Search for the cell housing the specified text and yield its (X, Y) center coordinate. 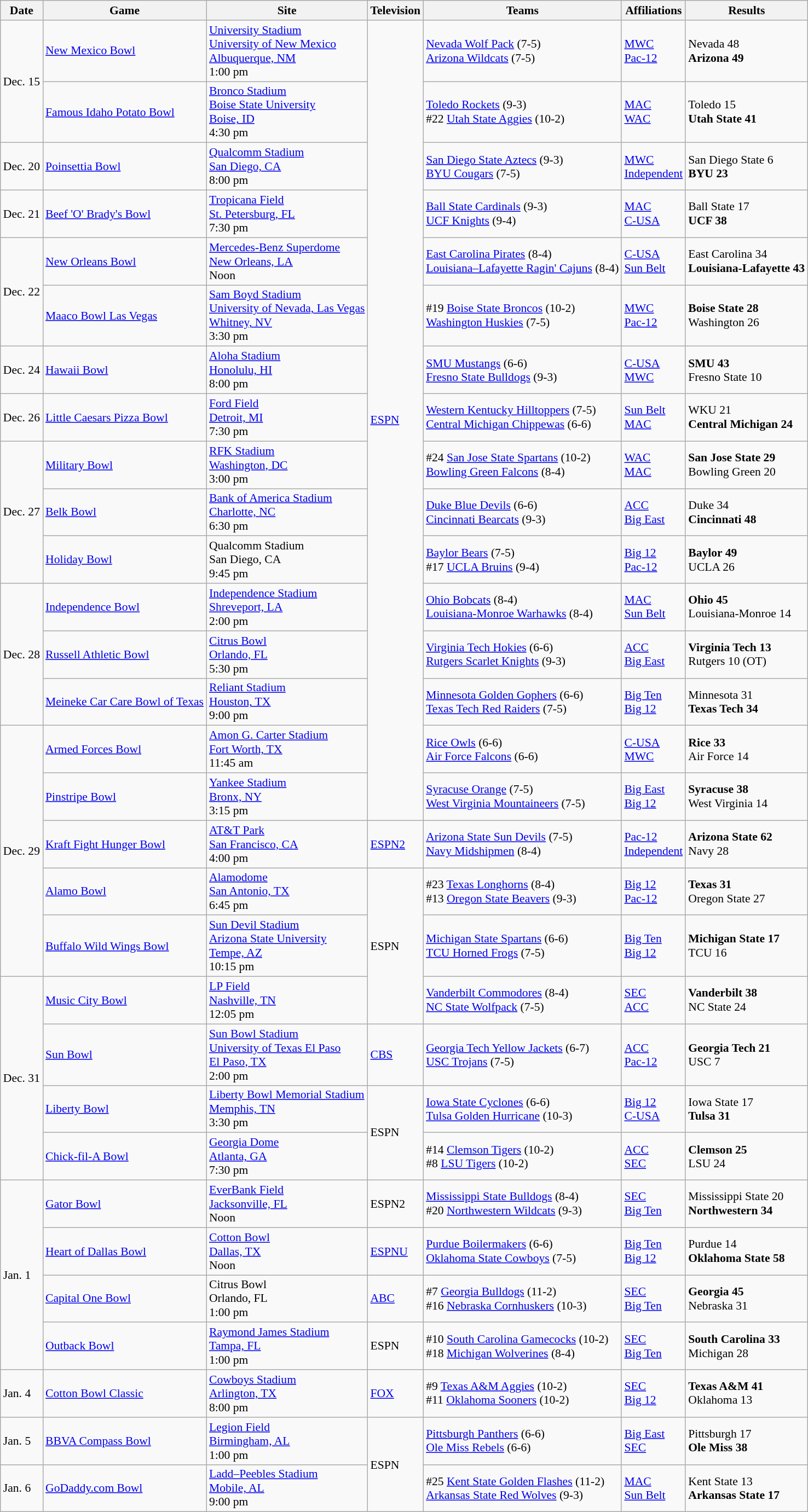
#7 Georgia Bulldogs (11-2)#16 Nebraska Cornhuskers (10-3) (522, 1299)
Independence StadiumShreveport, LA2:00 pm (287, 607)
#14 Clemson Tigers (10-2)#8 LSU Tigers (10-2) (522, 1157)
Date (22, 10)
Amon G. Carter StadiumFort Worth, TX11:45 am (287, 750)
Maaco Bowl Las Vegas (125, 316)
Citrus BowlOrlando, FL5:30 pm (287, 654)
Ladd–Peebles StadiumMobile, AL9:00 pm (287, 1488)
Dec. 21 (22, 215)
Dec. 20 (22, 166)
Iowa State Cyclones (6-6)Tulsa Golden Hurricane (10-3) (522, 1109)
Virginia Tech Hokies (6-6)Rutgers Scarlet Knights (9-3) (522, 654)
ACCSEC (654, 1157)
Big 12C-USA (654, 1109)
Site (287, 10)
#9 Texas A&M Aggies (10-2)#11 Oklahoma Sooners (10-2) (522, 1393)
Reliant StadiumHouston, TX9:00 pm (287, 702)
Chick-fil-A Bowl (125, 1157)
Ohio 45Louisiana-Monroe 14 (747, 607)
Beef 'O' Brady's Bowl (125, 215)
SECBig 12 (654, 1393)
Syracuse Orange (7-5)West Virginia Mountaineers (7-5) (522, 797)
East Carolina 34Louisiana-Lafayette 43 (747, 262)
Music City Bowl (125, 1000)
Jan. 5 (22, 1441)
Game (125, 10)
Arizona State Sun Devils (7-5)Navy Midshipmen (8-4) (522, 844)
Arizona State 62Navy 28 (747, 844)
Purdue Boilermakers (6-6)Oklahoma State Cowboys (7-5) (522, 1251)
Sun Devil StadiumArizona State UniversityTempe, AZ10:15 pm (287, 946)
Dec. 26 (22, 418)
Georgia 45Nebraska 31 (747, 1299)
Pinstripe Bowl (125, 797)
Texas 31Oregon State 27 (747, 892)
Ford FieldDetroit, MI7:30 pm (287, 418)
San Diego State Aztecs (9-3)BYU Cougars (7-5) (522, 166)
CBS (395, 1055)
BBVA Compass Bowl (125, 1441)
Georgia Tech 21USC 7 (747, 1055)
Raymond James StadiumTampa, FL1:00 pm (287, 1346)
East Carolina Pirates (8-4)Louisiana–Lafayette Ragin' Cajuns (8-4) (522, 262)
Kent State 13Arkansas State 17 (747, 1488)
Belk Bowl (125, 512)
RFK StadiumWashington, DC3:00 pm (287, 465)
Citrus BowlOrlando, FL1:00 pm (287, 1299)
Cowboys StadiumArlington, TX8:00 pm (287, 1393)
University StadiumUniversity of New MexicoAlbuquerque, NM1:00 pm (287, 51)
Ball State 17UCF 38 (747, 215)
Minnesota 31Texas Tech 34 (747, 702)
Yankee StadiumBronx, NY3:15 pm (287, 797)
Capital One Bowl (125, 1299)
Virginia Tech 13Rutgers 10 (OT) (747, 654)
Heart of Dallas Bowl (125, 1251)
Duke Blue Devils (6-6)Cincinnati Bearcats (9-3) (522, 512)
Dec. 27 (22, 512)
Sun Bowl StadiumUniversity of Texas El PasoEl Paso, TX2:00 pm (287, 1055)
Toledo Rockets (9-3) #22 Utah State Aggies (10-2) (522, 112)
Tropicana FieldSt. Petersburg, FL7:30 pm (287, 215)
Purdue 14Oklahoma State 58 (747, 1251)
SMU 43Fresno State 10 (747, 370)
ESPNU (395, 1251)
Qualcomm StadiumSan Diego, CA8:00 pm (287, 166)
EverBank FieldJacksonville, FLNoon (287, 1204)
Vanderbilt 38NC State 24 (747, 1000)
Cotton Bowl Classic (125, 1393)
Boise State 28Washington 26 (747, 316)
#23 Texas Longhorns (8-4)#13 Oregon State Beavers (9-3) (522, 892)
#10 South Carolina Gamecocks (10-2)#18 Michigan Wolverines (8-4) (522, 1346)
Ohio Bobcats (8-4)Louisiana-Monroe Warhawks (8-4) (522, 607)
Dec. 22 (22, 292)
Qualcomm StadiumSan Diego, CA9:45 pm (287, 560)
Affiliations (654, 10)
Sun BeltMAC (654, 418)
SECACC (654, 1000)
Georgia Tech Yellow Jackets (6-7)USC Trojans (7-5) (522, 1055)
LP FieldNashville, TN12:05 pm (287, 1000)
Nevada 48Arizona 49 (747, 51)
Armed Forces Bowl (125, 750)
ACCPac-12 (654, 1055)
Rice Owls (6-6)Air Force Falcons (6-6) (522, 750)
WKU 21Central Michigan 24 (747, 418)
Baylor 49UCLA 26 (747, 560)
South Carolina 33Michigan 28 (747, 1346)
Bank of America StadiumCharlotte, NC6:30 pm (287, 512)
FOX (395, 1393)
Mercedes-Benz SuperdomeNew Orleans, LANoon (287, 262)
Liberty Bowl Memorial StadiumMemphis, TN3:30 pm (287, 1109)
Outback Bowl (125, 1346)
Poinsettia Bowl (125, 166)
Mississippi State Bulldogs (8-4)#20 Northwestern Wildcats (9-3) (522, 1204)
Aloha StadiumHonolulu, HI8:00 pm (287, 370)
Michigan State 17TCU 16 (747, 946)
San Jose State 29Bowling Green 20 (747, 465)
Alamo Bowl (125, 892)
MWCIndependent (654, 166)
Vanderbilt Commodores (8-4)NC State Wolfpack (7-5) (522, 1000)
Dec. 15 (22, 82)
Famous Idaho Potato Bowl (125, 112)
Teams (522, 10)
Buffalo Wild Wings Bowl (125, 946)
MACWAC (654, 112)
AT&T ParkSan Francisco, CA4:00 pm (287, 844)
Nevada Wolf Pack (7-5)Arizona Wildcats (7-5) (522, 51)
Iowa State 17Tulsa 31 (747, 1109)
Clemson 25LSU 24 (747, 1157)
Holiday Bowl (125, 560)
Baylor Bears (7-5)#17 UCLA Bruins (9-4) (522, 560)
Pittsburgh 17Ole Miss 38 (747, 1441)
Kraft Fight Hunger Bowl (125, 844)
Sam Boyd StadiumUniversity of Nevada, Las VegasWhitney, NV3:30 pm (287, 316)
SMU Mustangs (6-6)Fresno State Bulldogs (9-3) (522, 370)
Bronco StadiumBoise State UniversityBoise, ID4:30 pm (287, 112)
Military Bowl (125, 465)
Dec. 29 (22, 851)
New Mexico Bowl (125, 51)
C-USASun Belt (654, 262)
Jan. 4 (22, 1393)
Rice 33Air Force 14 (747, 750)
GoDaddy.com Bowl (125, 1488)
Jan. 6 (22, 1488)
Sun Bowl (125, 1055)
New Orleans Bowl (125, 262)
Western Kentucky Hilltoppers (7-5)Central Michigan Chippewas (6-6) (522, 418)
WACMAC (654, 465)
Liberty Bowl (125, 1109)
Gator Bowl (125, 1204)
Meineke Car Care Bowl of Texas (125, 702)
Pittsburgh Panthers (6-6)Ole Miss Rebels (6-6) (522, 1441)
Big EastSEC (654, 1441)
Texas A&M 41Oklahoma 13 (747, 1393)
Toledo 15Utah State 41 (747, 112)
Independence Bowl (125, 607)
Dec. 31 (22, 1079)
Legion FieldBirmingham, AL1:00 pm (287, 1441)
Dec. 24 (22, 370)
Television (395, 10)
Russell Athletic Bowl (125, 654)
Dec. 28 (22, 654)
Little Caesars Pizza Bowl (125, 418)
Mississippi State 20Northwestern 34 (747, 1204)
Ball State Cardinals (9-3) UCF Knights (9-4) (522, 215)
AlamodomeSan Antonio, TX6:45 pm (287, 892)
Michigan State Spartans (6-6)TCU Horned Frogs (7-5) (522, 946)
Big EastBig 12 (654, 797)
Georgia DomeAtlanta, GA7:30 pm (287, 1157)
MACC-USA (654, 215)
Pac-12Independent (654, 844)
Hawaii Bowl (125, 370)
Jan. 1 (22, 1275)
Results (747, 10)
#25 Kent State Golden Flashes (11-2)Arkansas State Red Wolves (9-3) (522, 1488)
Syracuse 38West Virginia 14 (747, 797)
Cotton BowlDallas, TXNoon (287, 1251)
Minnesota Golden Gophers (6-6)Texas Tech Red Raiders (7-5) (522, 702)
Duke 34Cincinnati 48 (747, 512)
#19 Boise State Broncos (10-2) Washington Huskies (7-5) (522, 316)
#24 San Jose State Spartans (10-2)Bowling Green Falcons (8-4) (522, 465)
San Diego State 6BYU 23 (747, 166)
ABC (395, 1299)
